Extract the (X, Y) coordinate from the center of the cell holding the provided text.  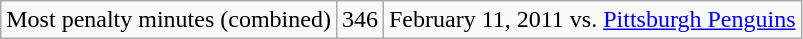
Most penalty minutes (combined) (169, 20)
346 (360, 20)
February 11, 2011 vs. Pittsburgh Penguins (592, 20)
